Search for the cell housing the specified text and yield its [X, Y] center coordinate. 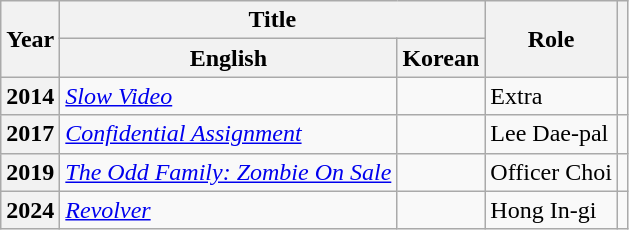
Title [272, 20]
Officer Choi [552, 172]
2017 [30, 134]
Extra [552, 96]
Slow Video [228, 96]
English [228, 58]
Role [552, 39]
Revolver [228, 210]
2024 [30, 210]
Confidential Assignment [228, 134]
Hong In-gi [552, 210]
Year [30, 39]
The Odd Family: Zombie On Sale [228, 172]
Korean [441, 58]
2019 [30, 172]
Lee Dae-pal [552, 134]
2014 [30, 96]
